Pinpoint the cell where the given text exists, returning its [X, Y] midpoint coordinate. 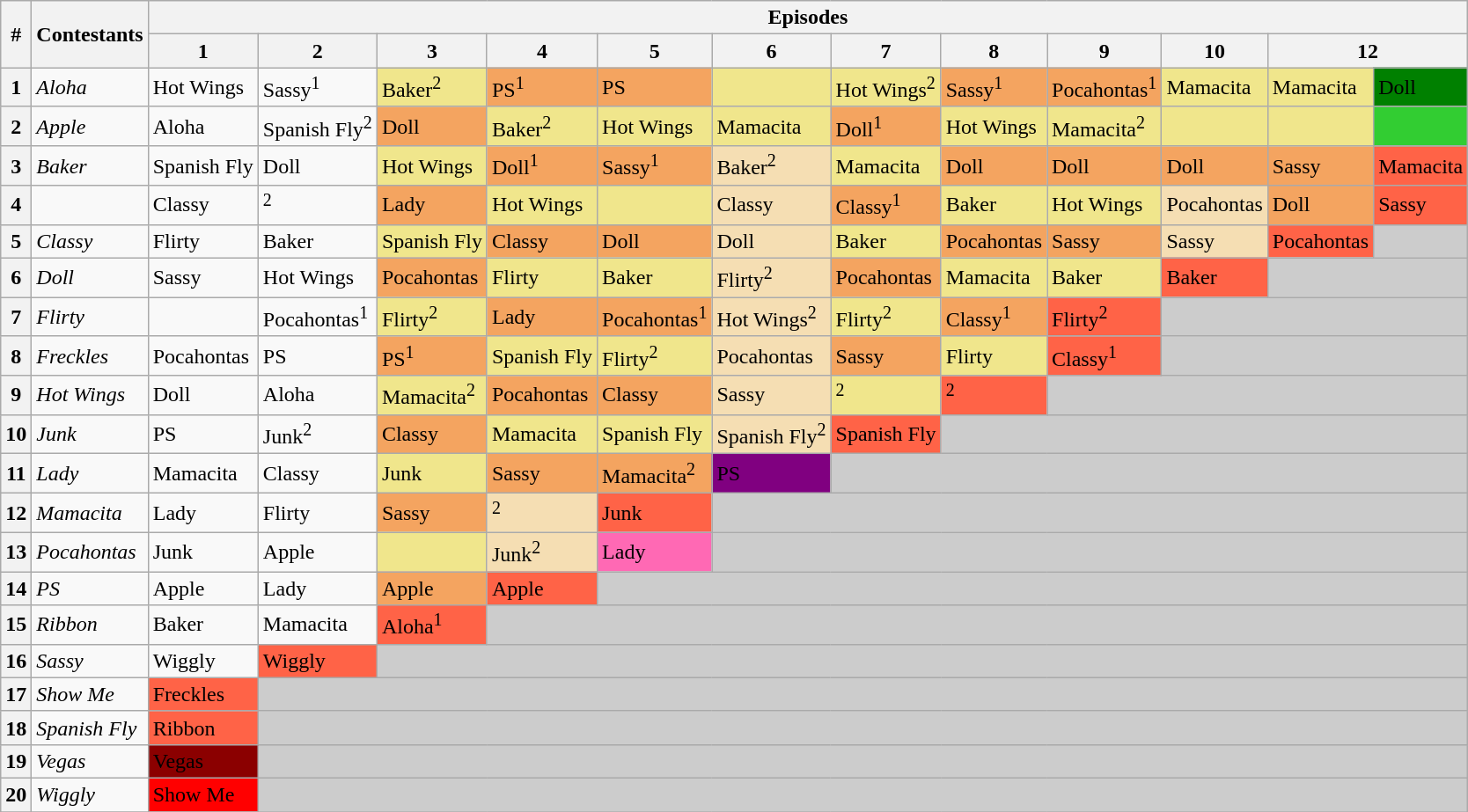
16 [16, 661]
# [16, 34]
18 [16, 728]
Aloha1 [431, 625]
11 [16, 473]
19 [16, 761]
Episodes [808, 18]
17 [16, 694]
20 [16, 794]
14 [16, 589]
13 [16, 552]
Contestants [90, 34]
15 [16, 625]
